Pinpoint the cell where the given text exists, returning its (X, Y) midpoint coordinate. 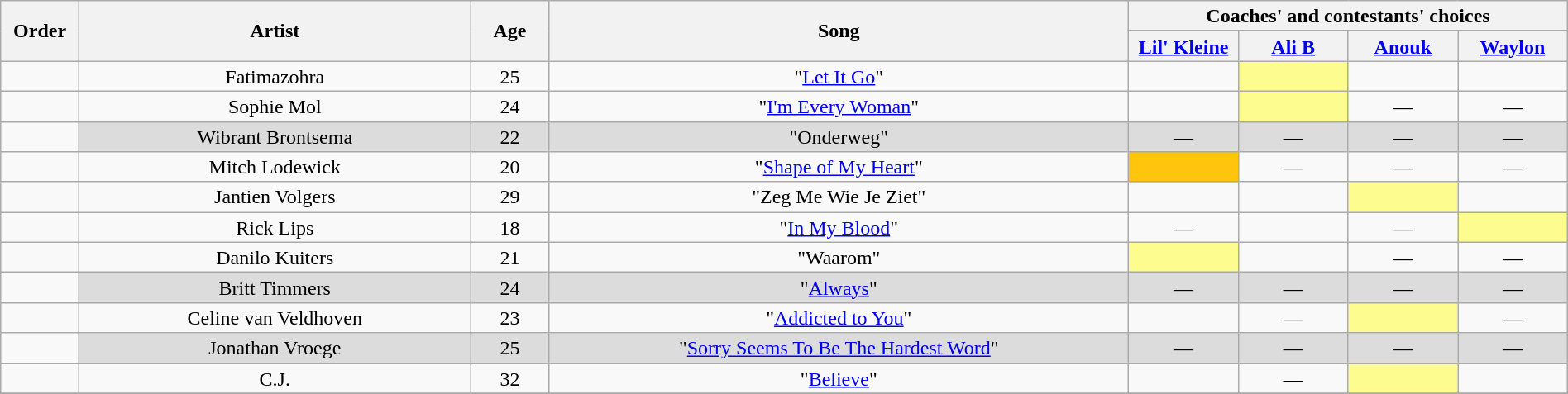
32 (509, 378)
"Waarom" (839, 258)
"In My Blood" (839, 228)
Lil' Kleine (1184, 46)
"I'm Every Woman" (839, 106)
20 (509, 167)
"Shape of My Heart" (839, 167)
Britt Timmers (275, 287)
Jonathan Vroege (275, 349)
C.J. (275, 378)
Anouk (1403, 46)
23 (509, 317)
"Believe" (839, 378)
Celine van Veldhoven (275, 317)
"Zeg Me Wie Je Ziet" (839, 197)
Mitch Lodewick (275, 167)
"Always" (839, 287)
Order (40, 31)
Danilo Kuiters (275, 258)
Wibrant Brontsema (275, 137)
21 (509, 258)
"Let It Go" (839, 76)
Age (509, 31)
29 (509, 197)
Coaches' and contestants' choices (1348, 17)
Ali B (1293, 46)
Artist (275, 31)
22 (509, 137)
"Sorry Seems To Be The Hardest Word" (839, 349)
Jantien Volgers (275, 197)
Song (839, 31)
"Addicted to You" (839, 317)
Waylon (1513, 46)
18 (509, 228)
Fatimazohra (275, 76)
"Onderweg" (839, 137)
Rick Lips (275, 228)
Sophie Mol (275, 106)
